Output the (x, y) coordinate of the center of the cell containing the given text.  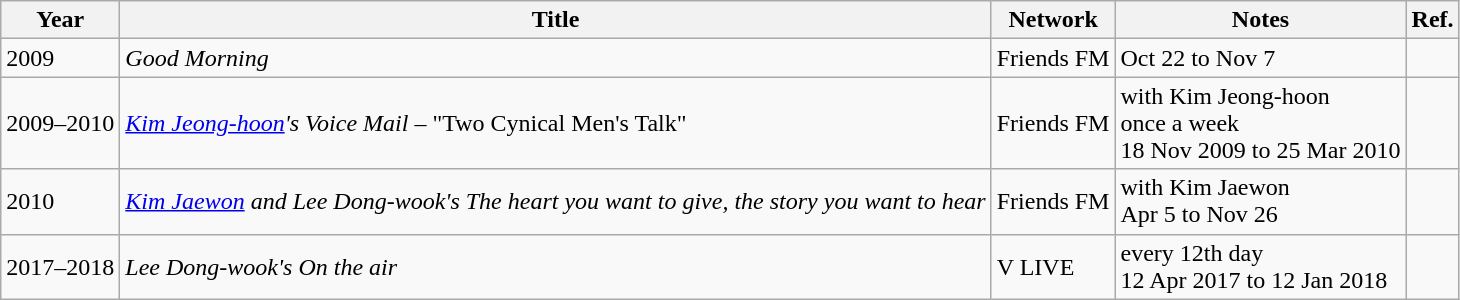
2017–2018 (60, 266)
Lee Dong-wook's On the air (556, 266)
with Kim JaewonApr 5 to Nov 26 (1260, 202)
every 12th day12 Apr 2017 to 12 Jan 2018 (1260, 266)
Year (60, 20)
Ref. (1432, 20)
Title (556, 20)
2009–2010 (60, 123)
Notes (1260, 20)
Network (1053, 20)
Kim Jaewon and Lee Dong-wook's The heart you want to give, the story you want to hear (556, 202)
Oct 22 to Nov 7 (1260, 58)
Kim Jeong-hoon's Voice Mail – "Two Cynical Men's Talk" (556, 123)
V LIVE (1053, 266)
2010 (60, 202)
2009 (60, 58)
Good Morning (556, 58)
with Kim Jeong-hoononce a week18 Nov 2009 to 25 Mar 2010 (1260, 123)
